Find where the given text appears and provide that cell's center as (X, Y) coordinate. 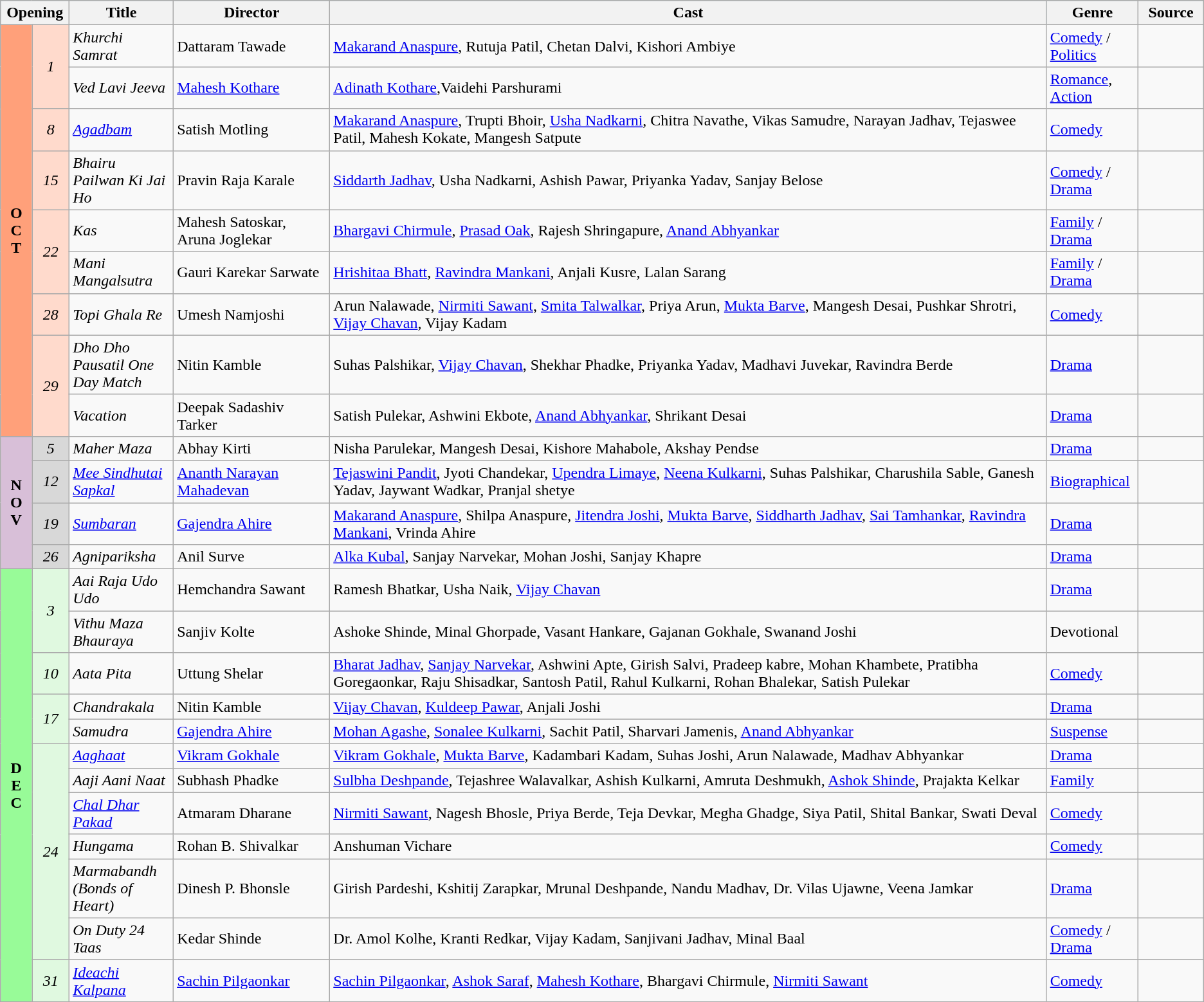
OCT (17, 231)
Vacation (122, 415)
10 (51, 674)
17 (51, 719)
1 (51, 67)
Pravin Raja Karale (252, 180)
Aata Pita (122, 674)
Mohan Agashe, Sonalee Kulkarni, Sachit Patil, Sharvari Jamenis, Anand Abhyankar (688, 731)
Vikram Gokhale, Mukta Barve, Kadambari Kadam, Suhas Joshi, Arun Nalawade, Madhav Abhyankar (688, 756)
Nirmiti Sawant, Nagesh Bhosle, Priya Berde, Teja Devkar, Megha Ghadge, Siya Patil, Shital Bankar, Swati Deval (688, 813)
24 (51, 852)
12 (51, 481)
Marmabandh (Bonds of Heart) (122, 888)
Aaghaat (122, 756)
Hemchandra Sawant (252, 590)
Ananth Narayan Mahadevan (252, 481)
Vijay Chavan, Kuldeep Pawar, Anjali Joshi (688, 707)
Dinesh P. Bhonsle (252, 888)
Atmaram Dharane (252, 813)
Girish Pardeshi, Kshitij Zarapkar, Mrunal Deshpande, Nandu Madhav, Dr. Vilas Ujawne, Veena Jamkar (688, 888)
Adinath Kothare,Vaidehi Parshurami (688, 87)
Chandrakala (122, 707)
26 (51, 557)
Family (1092, 780)
Mahesh Kothare (252, 87)
5 (51, 448)
Suhas Palshikar, Vijay Chavan, Shekhar Phadke, Priyanka Yadav, Madhavi Juvekar, Ravindra Berde (688, 365)
Source (1171, 13)
Satish Pulekar, Ashwini Ekbote, Anand Abhyankar, Shrikant Desai (688, 415)
Arun Nalawade, Nirmiti Sawant, Smita Talwalkar, Priya Arun, Mukta Barve, Mangesh Desai, Pushkar Shrotri, Vijay Chavan, Vijay Kadam (688, 314)
Sanjiv Kolte (252, 632)
Nisha Parulekar, Mangesh Desai, Kishore Mahabole, Akshay Pendse (688, 448)
Ideachi Kalpana (122, 980)
Satish Motling (252, 130)
Ramesh Bhatkar, Usha Naik, Vijay Chavan (688, 590)
Cast (688, 13)
Ashoke Shinde, Minal Ghorpade, Vasant Hankare, Gajanan Gokhale, Swanand Joshi (688, 632)
Topi Ghala Re (122, 314)
Dattaram Tawade (252, 46)
Romance, Action (1092, 87)
Agadbam (122, 130)
Makarand Anaspure, Trupti Bhoir, Usha Nadkarni, Chitra Navathe, Vikas Samudre, Narayan Jadhav, Tejaswee Patil, Mahesh Kokate, Mangesh Satpute (688, 130)
Deepak Sadashiv Tarker (252, 415)
Bhargavi Chirmule, Prasad Oak, Rajesh Shringapure, Anand Abhyankar (688, 230)
Khurchi Samrat (122, 46)
Kas (122, 230)
Abhay Kirti (252, 448)
Chal Dhar Pakad (122, 813)
Title (122, 13)
Mani Mangalsutra (122, 273)
Subhash Phadke (252, 780)
Dr. Amol Kolhe, Kranti Redkar, Vijay Kadam, Sanjivani Jadhav, Minal Baal (688, 939)
Anil Surve (252, 557)
DEC (17, 786)
3 (51, 611)
Sachin Pilgaonkar (252, 980)
Aai Raja Udo Udo (122, 590)
31 (51, 980)
Mee Sindhutai Sapkal (122, 481)
NOV (17, 502)
Tejaswini Pandit, Jyoti Chandekar, Upendra Limaye, Neena Kulkarni, Suhas Palshikar, Charushila Sable, Ganesh Yadav, Jaywant Wadkar, Pranjal shetye (688, 481)
Agnipariksha (122, 557)
Devotional (1092, 632)
Sumbaran (122, 524)
15 (51, 180)
Aaji Aani Naat (122, 780)
Sulbha Deshpande, Tejashree Walavalkar, Ashish Kulkarni, Amruta Deshmukh, Ashok Shinde, Prajakta Kelkar (688, 780)
Samudra (122, 731)
Genre (1092, 13)
Siddarth Jadhav, Usha Nadkarni, Ashish Pawar, Priyanka Yadav, Sanjay Belose (688, 180)
Vikram Gokhale (252, 756)
Hrishitaa Bhatt, Ravindra Mankani, Anjali Kusre, Lalan Sarang (688, 273)
8 (51, 130)
Opening (35, 13)
Makarand Anaspure, Rutuja Patil, Chetan Dalvi, Kishori Ambiye (688, 46)
Comedy / Politics (1092, 46)
Alka Kubal, Sanjay Narvekar, Mohan Joshi, Sanjay Khapre (688, 557)
Bhairu Pailwan Ki Jai Ho (122, 180)
Biographical (1092, 481)
Director (252, 13)
28 (51, 314)
Maher Maza (122, 448)
19 (51, 524)
Makarand Anaspure, Shilpa Anaspure, Jitendra Joshi, Mukta Barve, Siddharth Jadhav, Sai Tamhankar, Ravindra Mankani, Vrinda Ahire (688, 524)
Dho Dho Pausatil One Day Match (122, 365)
Ved Lavi Jeeva (122, 87)
Uttung Shelar (252, 674)
Sachin Pilgaonkar, Ashok Saraf, Mahesh Kothare, Bhargavi Chirmule, Nirmiti Sawant (688, 980)
Hungama (122, 846)
22 (51, 251)
29 (51, 386)
On Duty 24 Taas (122, 939)
Kedar Shinde (252, 939)
Gauri Karekar Sarwate (252, 273)
Vithu Maza Bhauraya (122, 632)
Umesh Namjoshi (252, 314)
Mahesh Satoskar, Aruna Joglekar (252, 230)
Rohan B. Shivalkar (252, 846)
Anshuman Vichare (688, 846)
Suspense (1092, 731)
